From the cell containing the given text, extract its center point as (X, Y) coordinate. 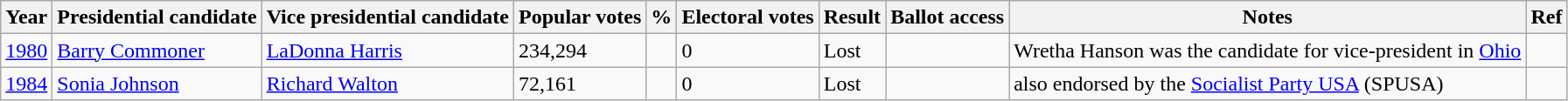
LaDonna Harris (387, 50)
Result (852, 17)
Barry Commoner (157, 50)
Presidential candidate (157, 17)
Popular votes (581, 17)
Richard Walton (387, 84)
1984 (26, 84)
Year (26, 17)
% (661, 17)
also endorsed by the Socialist Party USA (SPUSA) (1268, 84)
Vice presidential candidate (387, 17)
72,161 (581, 84)
Notes (1268, 17)
1980 (26, 50)
Electoral votes (748, 17)
Sonia Johnson (157, 84)
Ballot access (948, 17)
234,294 (581, 50)
Wretha Hanson was the candidate for vice-president in Ohio (1268, 50)
Ref (1546, 17)
